Identify which cell holds the provided text, then report its [X, Y] central coordinate. 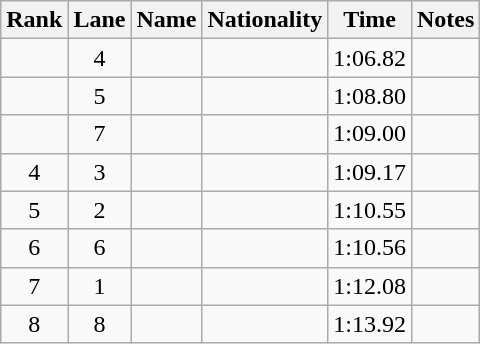
2 [100, 210]
1:06.82 [370, 58]
Nationality [265, 20]
Time [370, 20]
1:08.80 [370, 96]
1:12.08 [370, 286]
1:09.17 [370, 172]
Rank [34, 20]
1:10.55 [370, 210]
1 [100, 286]
3 [100, 172]
Name [166, 20]
1:10.56 [370, 248]
1:13.92 [370, 324]
Notes [445, 20]
1:09.00 [370, 134]
Lane [100, 20]
